Capture the cell that displays the provided text and extract its (X, Y) central coordinate. 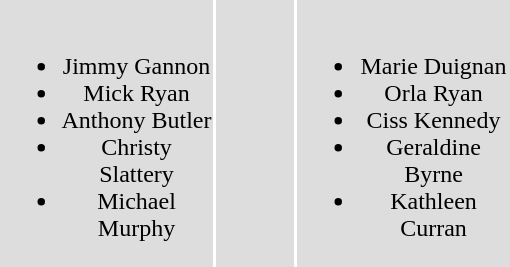
Marie DuignanOrla RyanCiss KennedyGeraldine ByrneKathleen Curran (404, 134)
Jimmy GannonMick RyanAnthony ButlerChristy SlatteryMichael Murphy (106, 134)
